Capture the cell that displays the provided text and extract its [X, Y] central coordinate. 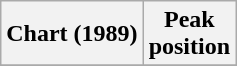
Chart (1989) [72, 34]
Peakposition [189, 34]
